Output the [X, Y] coordinate of the center of the cell containing the given text.  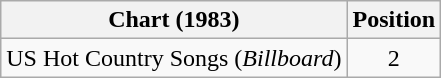
US Hot Country Songs (Billboard) [174, 58]
2 [394, 58]
Position [394, 20]
Chart (1983) [174, 20]
